Locate the cell with the specified text and output its (X, Y) center coordinate. 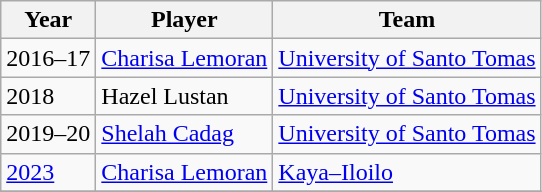
Kaya–Iloilo (407, 172)
2023 (48, 172)
Year (48, 20)
2018 (48, 96)
Hazel Lustan (184, 96)
2019–20 (48, 134)
Shelah Cadag (184, 134)
2016–17 (48, 58)
Player (184, 20)
Team (407, 20)
